Return the [X, Y] coordinate for the center point of the cell that contains the specified text.  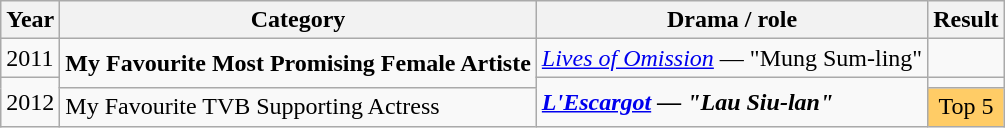
Result [966, 20]
My Favourite TVB Supporting Actress [298, 107]
L'Escargot — "Lau Siu-lan" [732, 102]
Drama / role [732, 20]
Year [30, 20]
My Favourite Most Promising Female Artiste [298, 64]
Lives of Omission — "Mung Sum-ling" [732, 58]
2011 [30, 58]
2012 [30, 102]
Top 5 [966, 107]
Category [298, 20]
